Determine the [x, y] coordinate at the center of the cell enclosing the given text.  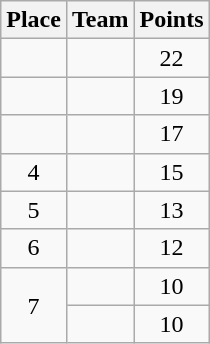
5 [34, 210]
Team [100, 20]
6 [34, 248]
Place [34, 20]
12 [172, 248]
7 [34, 305]
22 [172, 58]
Points [172, 20]
15 [172, 172]
13 [172, 210]
4 [34, 172]
17 [172, 134]
19 [172, 96]
